Provide the (x, y) coordinate of the cell's center where the given text is located.  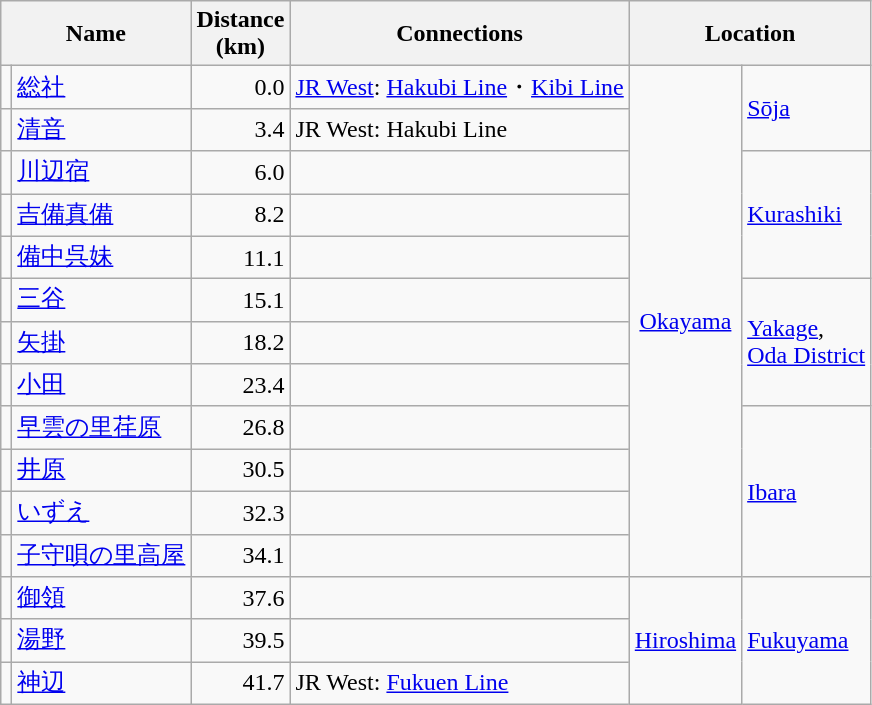
30.5 (240, 470)
Kurashiki (806, 215)
3.4 (240, 130)
備中呉妹 (102, 258)
15.1 (240, 300)
Location (750, 34)
6.0 (240, 172)
子守唄の里高屋 (102, 556)
23.4 (240, 386)
神辺 (102, 684)
18.2 (240, 342)
JR West: Hakubi Line (460, 130)
32.3 (240, 512)
三谷 (102, 300)
小田 (102, 386)
早雲の里荏原 (102, 428)
いずえ (102, 512)
Yakage,Oda District (806, 343)
湯野 (102, 640)
39.5 (240, 640)
Okayama (685, 322)
8.2 (240, 216)
37.6 (240, 598)
26.8 (240, 428)
0.0 (240, 88)
矢掛 (102, 342)
Fukuyama (806, 641)
清音 (102, 130)
Name (96, 34)
吉備真備 (102, 216)
川辺宿 (102, 172)
Ibara (806, 491)
JR West: Fukuen Line (460, 684)
41.7 (240, 684)
Hiroshima (685, 641)
Connections (460, 34)
JR West: Hakubi Line・Kibi Line (460, 88)
井原 (102, 470)
Sōja (806, 108)
御領 (102, 598)
34.1 (240, 556)
Distance (km) (240, 34)
総社 (102, 88)
11.1 (240, 258)
